Locate the cell with the specified text and output its [X, Y] center coordinate. 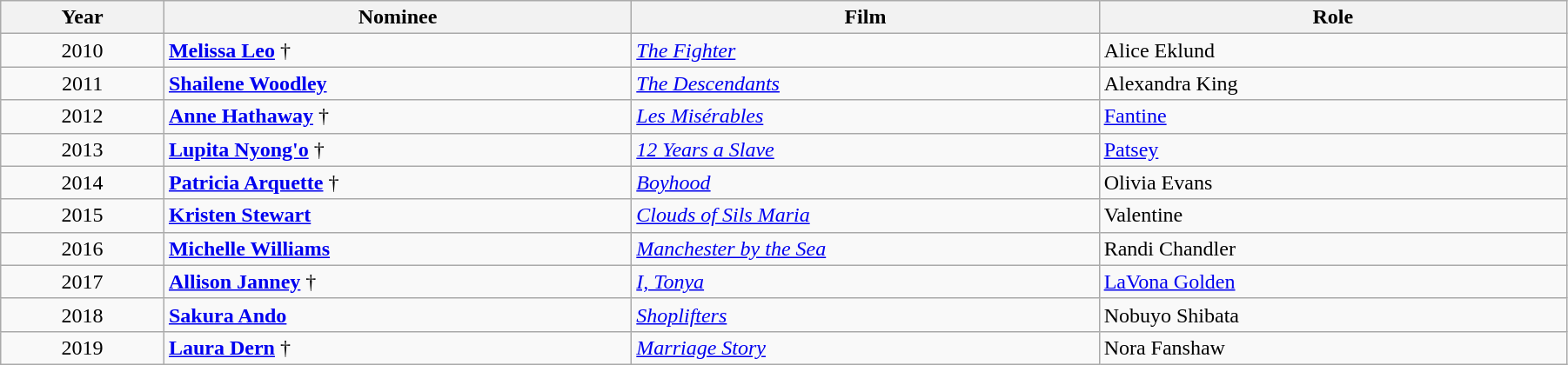
Boyhood [865, 182]
2013 [83, 149]
Olivia Evans [1333, 182]
Role [1333, 17]
Valentine [1333, 216]
The Fighter [865, 50]
Lupita Nyong'o † [397, 149]
Anne Hathaway † [397, 116]
Randi Chandler [1333, 249]
2011 [83, 83]
2012 [83, 116]
Shoplifters [865, 315]
12 Years a Slave [865, 149]
Alice Eklund [1333, 50]
Fantine [1333, 116]
2015 [83, 216]
2018 [83, 315]
Nobuyo Shibata [1333, 315]
Shailene Woodley [397, 83]
Marriage Story [865, 348]
2017 [83, 282]
Kristen Stewart [397, 216]
Sakura Ando [397, 315]
Patricia Arquette † [397, 182]
2016 [83, 249]
2019 [83, 348]
Alexandra King [1333, 83]
Melissa Leo † [397, 50]
Film [865, 17]
The Descendants [865, 83]
Allison Janney † [397, 282]
Clouds of Sils Maria [865, 216]
LaVona Golden [1333, 282]
Laura Dern † [397, 348]
Patsey [1333, 149]
Les Misérables [865, 116]
Nominee [397, 17]
Michelle Williams [397, 249]
2010 [83, 50]
I, Tonya [865, 282]
Nora Fanshaw [1333, 348]
Manchester by the Sea [865, 249]
Year [83, 17]
2014 [83, 182]
